Identify which cell holds the provided text, then report its (X, Y) central coordinate. 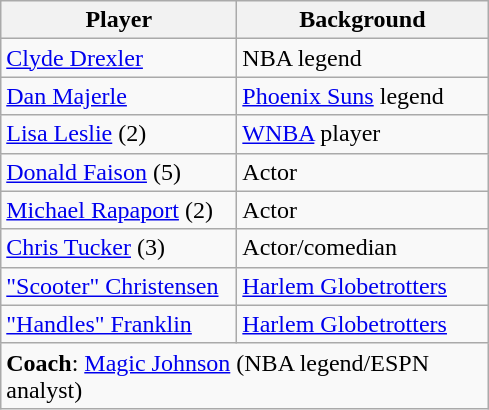
Lisa Leslie (2) (119, 134)
Coach: Magic Johnson (NBA legend/ESPN analyst) (244, 376)
Player (119, 20)
Donald Faison (5) (119, 172)
Chris Tucker (3) (119, 248)
"Handles" Franklin (119, 324)
"Scooter" Christensen (119, 286)
Michael Rapaport (2) (119, 210)
NBA legend (362, 58)
Clyde Drexler (119, 58)
Background (362, 20)
Dan Majerle (119, 96)
WNBA player (362, 134)
Actor/comedian (362, 248)
Phoenix Suns legend (362, 96)
